Find where the given text appears and provide that cell's center as [x, y] coordinate. 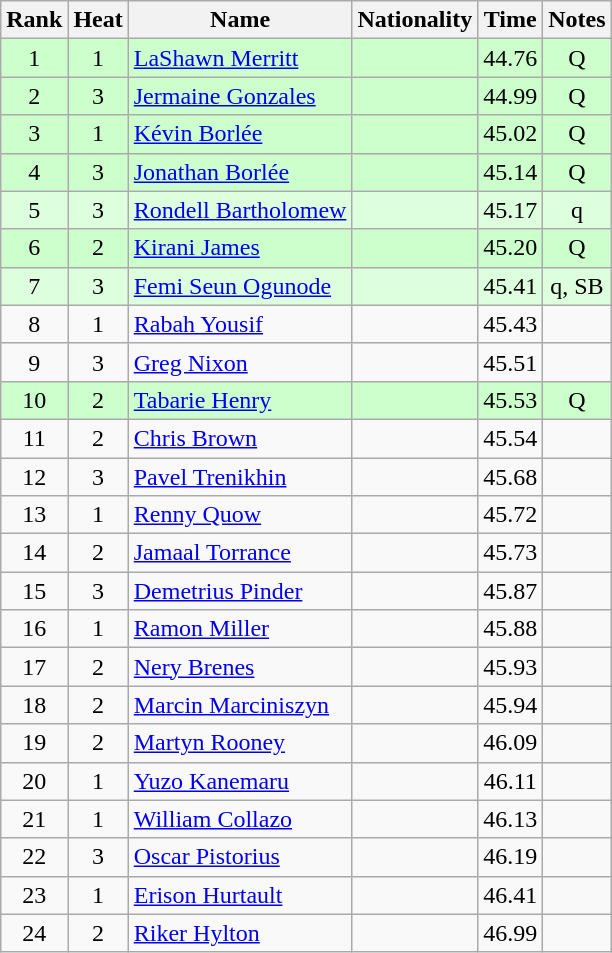
20 [34, 781]
23 [34, 895]
45.68 [510, 477]
17 [34, 667]
19 [34, 743]
7 [34, 286]
46.19 [510, 857]
46.11 [510, 781]
Greg Nixon [240, 362]
q, SB [577, 286]
Yuzo Kanemaru [240, 781]
Tabarie Henry [240, 400]
24 [34, 933]
18 [34, 705]
4 [34, 172]
14 [34, 553]
45.02 [510, 134]
William Collazo [240, 819]
45.20 [510, 248]
Time [510, 20]
46.99 [510, 933]
45.93 [510, 667]
11 [34, 438]
45.73 [510, 553]
46.13 [510, 819]
Jermaine Gonzales [240, 96]
22 [34, 857]
45.53 [510, 400]
6 [34, 248]
Kirani James [240, 248]
45.43 [510, 324]
Marcin Marciniszyn [240, 705]
10 [34, 400]
44.99 [510, 96]
Ramon Miller [240, 629]
Heat [98, 20]
46.41 [510, 895]
45.72 [510, 515]
46.09 [510, 743]
8 [34, 324]
45.17 [510, 210]
Renny Quow [240, 515]
Femi Seun Ogunode [240, 286]
Martyn Rooney [240, 743]
Chris Brown [240, 438]
Rabah Yousif [240, 324]
Pavel Trenikhin [240, 477]
LaShawn Merritt [240, 58]
44.76 [510, 58]
45.14 [510, 172]
16 [34, 629]
5 [34, 210]
13 [34, 515]
Nery Brenes [240, 667]
45.87 [510, 591]
q [577, 210]
Name [240, 20]
12 [34, 477]
9 [34, 362]
Notes [577, 20]
45.94 [510, 705]
Riker Hylton [240, 933]
45.41 [510, 286]
Jamaal Torrance [240, 553]
Rank [34, 20]
45.88 [510, 629]
Oscar Pistorius [240, 857]
Erison Hurtault [240, 895]
Demetrius Pinder [240, 591]
Rondell Bartholomew [240, 210]
Jonathan Borlée [240, 172]
21 [34, 819]
45.51 [510, 362]
Nationality [415, 20]
Kévin Borlée [240, 134]
45.54 [510, 438]
15 [34, 591]
